Capture the cell that displays the provided text and extract its (X, Y) central coordinate. 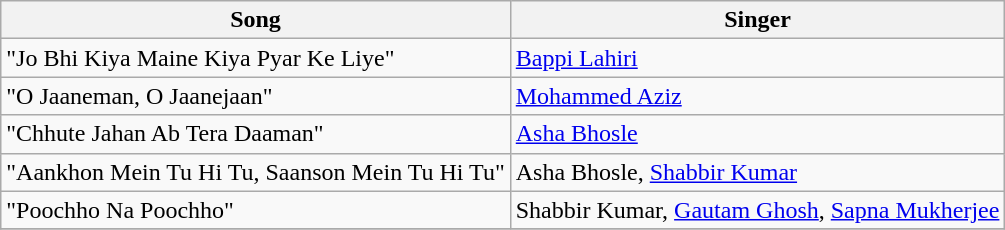
Asha Bhosle (758, 134)
Song (256, 20)
Shabbir Kumar, Gautam Ghosh, Sapna Mukherjee (758, 210)
"O Jaaneman, O Jaanejaan" (256, 96)
Mohammed Aziz (758, 96)
Asha Bhosle, Shabbir Kumar (758, 172)
Singer (758, 20)
"Chhute Jahan Ab Tera Daaman" (256, 134)
"Poochho Na Poochho" (256, 210)
Bappi Lahiri (758, 58)
"Aankhon Mein Tu Hi Tu, Saanson Mein Tu Hi Tu" (256, 172)
"Jo Bhi Kiya Maine Kiya Pyar Ke Liye" (256, 58)
